Return [X, Y] of the center of cell containing provided text 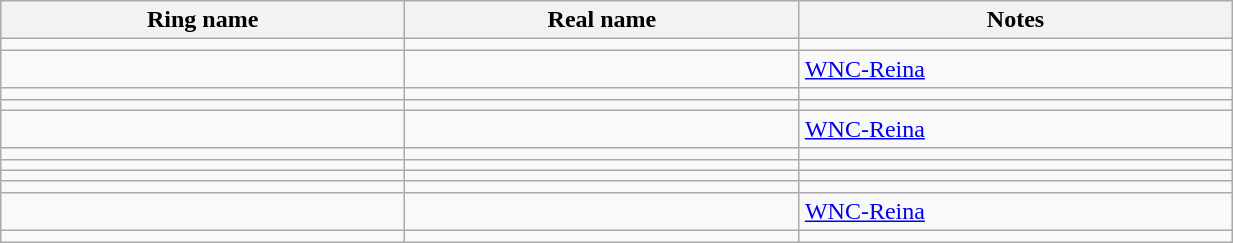
Real name [602, 20]
Ring name [203, 20]
Notes [1015, 20]
